Find where the given text appears and provide that cell's center as [x, y] coordinate. 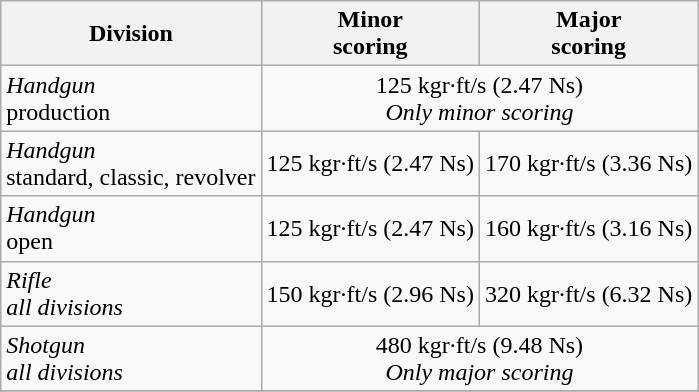
Shotgun all divisions [131, 358]
Rifle all divisions [131, 294]
Division [131, 34]
Handgun production [131, 98]
160 kgr·ft/s (3.16 Ns) [588, 228]
150 kgr·ft/s (2.96 Ns) [370, 294]
480 kgr·ft/s (9.48 Ns) Only major scoring [480, 358]
320 kgr·ft/s (6.32 Ns) [588, 294]
170 kgr·ft/s (3.36 Ns) [588, 164]
Handgun open [131, 228]
Major scoring [588, 34]
125 kgr·ft/s (2.47 Ns) Only minor scoring [480, 98]
Handgun standard, classic, revolver [131, 164]
Minor scoring [370, 34]
